Output the (x, y) coordinate of the center of the cell containing the given text.  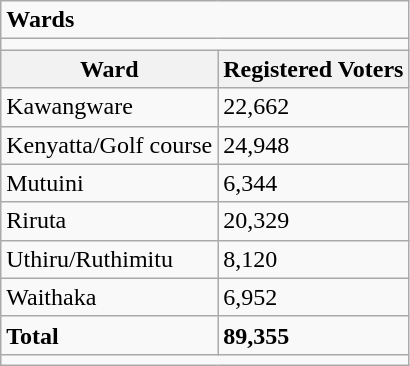
6,344 (314, 183)
89,355 (314, 335)
Total (110, 335)
Kenyatta/Golf course (110, 145)
6,952 (314, 297)
20,329 (314, 221)
Kawangware (110, 107)
Uthiru/Ruthimitu (110, 259)
Mutuini (110, 183)
8,120 (314, 259)
22,662 (314, 107)
Registered Voters (314, 69)
Ward (110, 69)
Wards (205, 20)
Waithaka (110, 297)
24,948 (314, 145)
Riruta (110, 221)
